Capture the cell that displays the provided text and extract its (x, y) central coordinate. 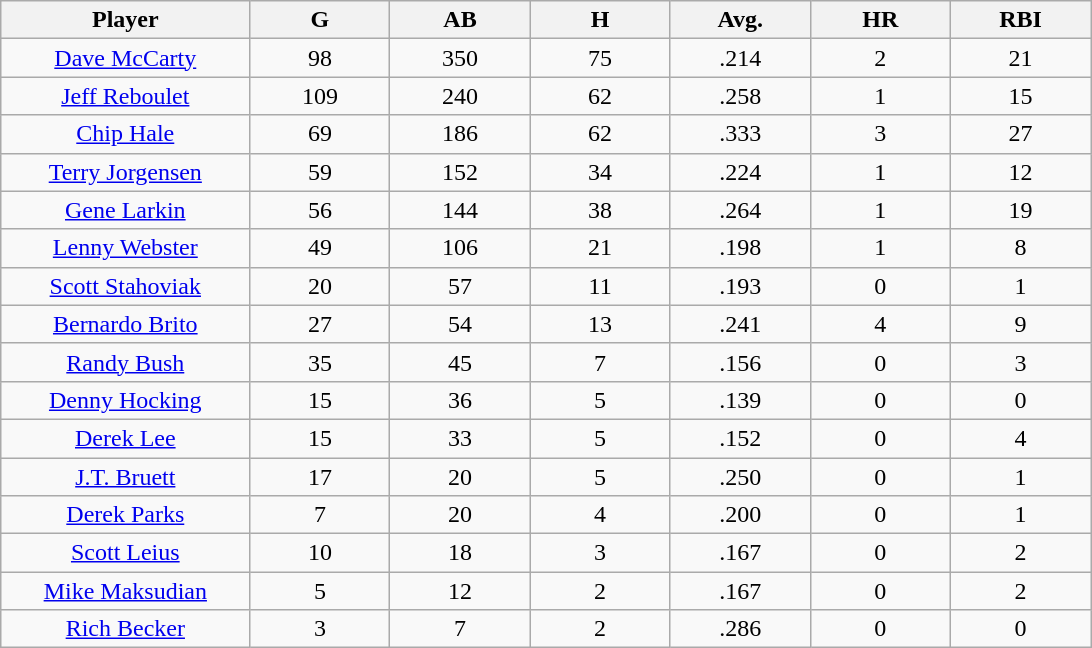
Scott Leius (126, 553)
11 (600, 286)
59 (320, 172)
186 (460, 134)
AB (460, 20)
.258 (740, 96)
Lenny Webster (126, 248)
.241 (740, 324)
.152 (740, 438)
.264 (740, 210)
106 (460, 248)
Jeff Reboulet (126, 96)
.333 (740, 134)
109 (320, 96)
Scott Stahoviak (126, 286)
Rich Becker (126, 629)
Chip Hale (126, 134)
144 (460, 210)
.139 (740, 400)
8 (1020, 248)
Dave McCarty (126, 58)
J.T. Bruett (126, 477)
36 (460, 400)
57 (460, 286)
45 (460, 362)
.156 (740, 362)
38 (600, 210)
17 (320, 477)
350 (460, 58)
Mike Maksudian (126, 591)
Denny Hocking (126, 400)
54 (460, 324)
56 (320, 210)
10 (320, 553)
.198 (740, 248)
H (600, 20)
152 (460, 172)
Player (126, 20)
.214 (740, 58)
Derek Lee (126, 438)
9 (1020, 324)
35 (320, 362)
Bernardo Brito (126, 324)
HR (880, 20)
.200 (740, 515)
33 (460, 438)
.286 (740, 629)
.224 (740, 172)
Terry Jorgensen (126, 172)
49 (320, 248)
240 (460, 96)
75 (600, 58)
98 (320, 58)
.250 (740, 477)
18 (460, 553)
Avg. (740, 20)
G (320, 20)
RBI (1020, 20)
69 (320, 134)
Randy Bush (126, 362)
34 (600, 172)
Derek Parks (126, 515)
.193 (740, 286)
Gene Larkin (126, 210)
19 (1020, 210)
13 (600, 324)
